Determine the (X, Y) coordinate at the center of the cell enclosing the given text.  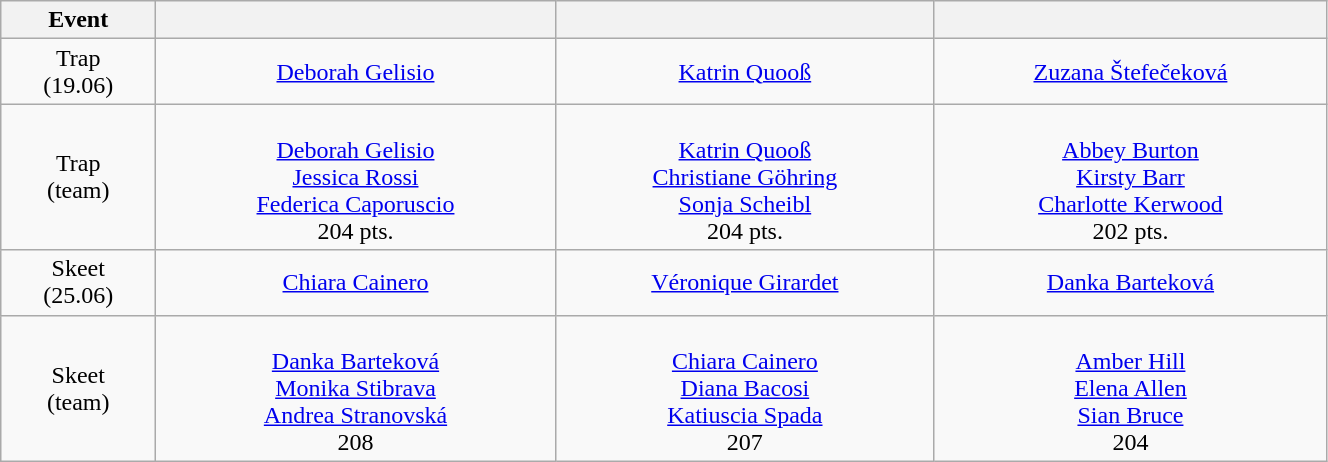
Katrin QuooßChristiane GöhringSonja Scheibl 204 pts. (744, 177)
Trap (team) (78, 177)
Chiara CaineroDiana BacosiKatiuscia Spada 207 (744, 388)
Skeet (25.06) (78, 282)
Amber HillElena AllenSian Bruce 204 (1130, 388)
Zuzana Štefečeková (1130, 72)
Chiara Cainero (356, 282)
Katrin Quooß (744, 72)
Danka Barteková (1130, 282)
Véronique Girardet (744, 282)
Deborah GelisioJessica RossiFederica Caporuscio 204 pts. (356, 177)
Trap (19.06) (78, 72)
Event (78, 20)
Deborah Gelisio (356, 72)
Abbey BurtonKirsty BarrCharlotte Kerwood 202 pts. (1130, 177)
Danka BartekováMonika StibravaAndrea Stranovská 208 (356, 388)
Skeet (team) (78, 388)
